Return [x, y] of the center of cell containing provided text 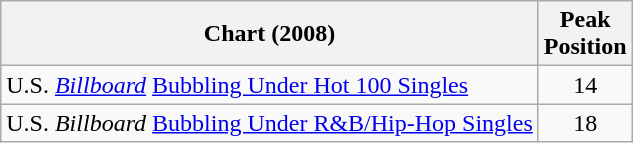
18 [585, 123]
14 [585, 85]
Chart (2008) [270, 34]
U.S. Billboard Bubbling Under R&B/Hip-Hop Singles [270, 123]
PeakPosition [585, 34]
U.S. Billboard Bubbling Under Hot 100 Singles [270, 85]
